Pinpoint the cell where the given text exists, returning its [x, y] midpoint coordinate. 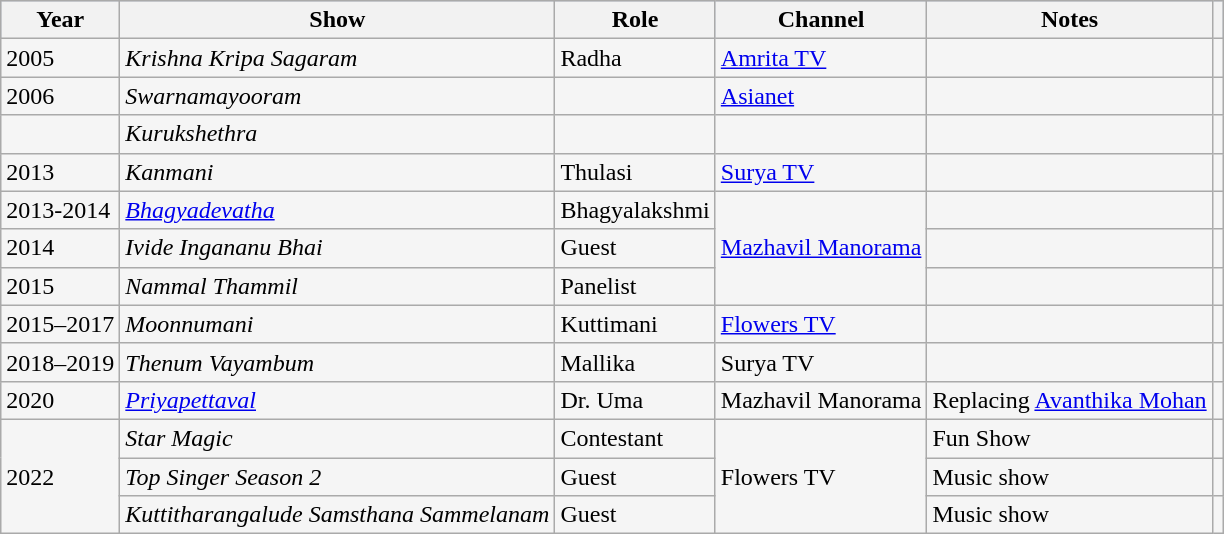
Priyapettaval [338, 400]
2006 [60, 96]
Dr. Uma [635, 400]
Kuttitharangalude Samsthana Sammelanam [338, 515]
2018–2019 [60, 362]
Thenum Vayambum [338, 362]
Role [635, 20]
Krishna Kripa Sagaram [338, 58]
Top Singer Season 2 [338, 477]
Nammal Thammil [338, 286]
Star Magic [338, 438]
Bhagyadevatha [338, 210]
Radha [635, 58]
2013-2014 [60, 210]
Channel [821, 20]
2005 [60, 58]
2015–2017 [60, 324]
Panelist [635, 286]
Ivide Ingananu Bhai [338, 248]
Moonnumani [338, 324]
Bhagyalakshmi [635, 210]
Replacing Avanthika Mohan [1070, 400]
2013 [60, 172]
Amrita TV [821, 58]
Asianet [821, 96]
Notes [1070, 20]
2022 [60, 476]
Mallika [635, 362]
2014 [60, 248]
2015 [60, 286]
Kanmani [338, 172]
Contestant [635, 438]
Thulasi [635, 172]
Show [338, 20]
Kurukshethra [338, 134]
Year [60, 20]
Kuttimani [635, 324]
Fun Show [1070, 438]
Swarnamayooram [338, 96]
2020 [60, 400]
